Determine the [x, y] coordinate at the center of the cell enclosing the given text.  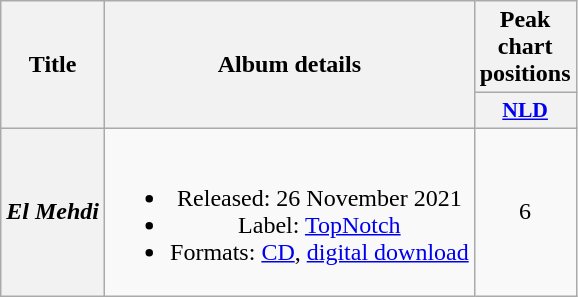
Peak chart positions [525, 47]
6 [525, 212]
Released: 26 November 2021Label: TopNotchFormats: CD, digital download [290, 212]
El Mehdi [53, 212]
Album details [290, 65]
NLD [525, 111]
Title [53, 65]
